Scan for the cell matching the given text and deliver its [x, y] coordinate at center. 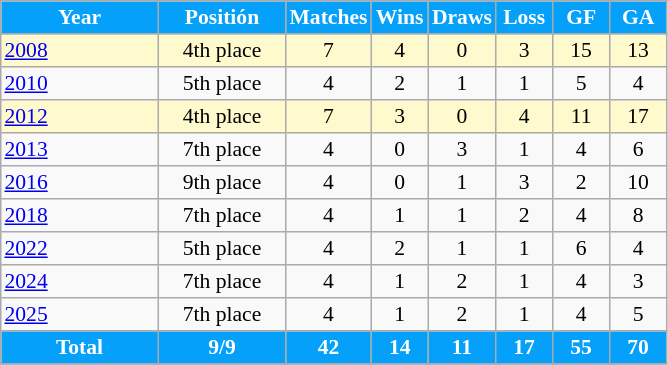
Year [80, 18]
Matches [328, 18]
Positión [222, 18]
8 [638, 216]
14 [400, 348]
2018 [80, 216]
13 [638, 50]
9/9 [222, 348]
2012 [80, 116]
55 [582, 348]
2008 [80, 50]
GF [582, 18]
9th place [222, 182]
2016 [80, 182]
Total [80, 348]
Loss [524, 18]
15 [582, 50]
2022 [80, 248]
42 [328, 348]
GA [638, 18]
70 [638, 348]
2013 [80, 150]
Draws [462, 18]
2010 [80, 84]
10 [638, 182]
2024 [80, 282]
2025 [80, 314]
Wins [400, 18]
